Output the [x, y] coordinate of the center of the cell containing the given text.  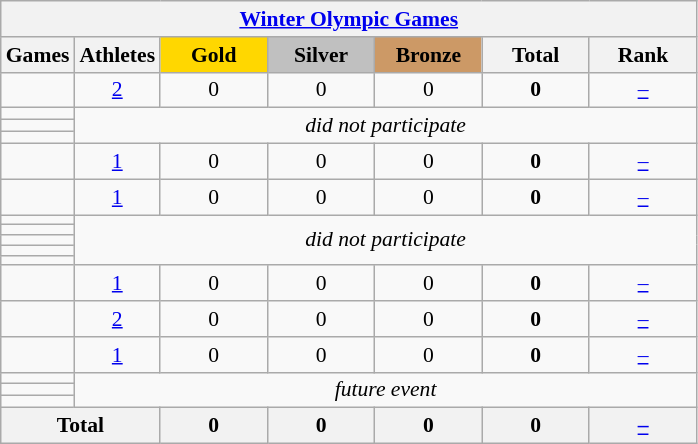
Bronze [428, 55]
Winter Olympic Games [349, 19]
Games [38, 55]
Athletes [117, 55]
Gold [214, 55]
Silver [320, 55]
future event [385, 390]
Rank [642, 55]
